Capture the cell that displays the provided text and extract its [X, Y] central coordinate. 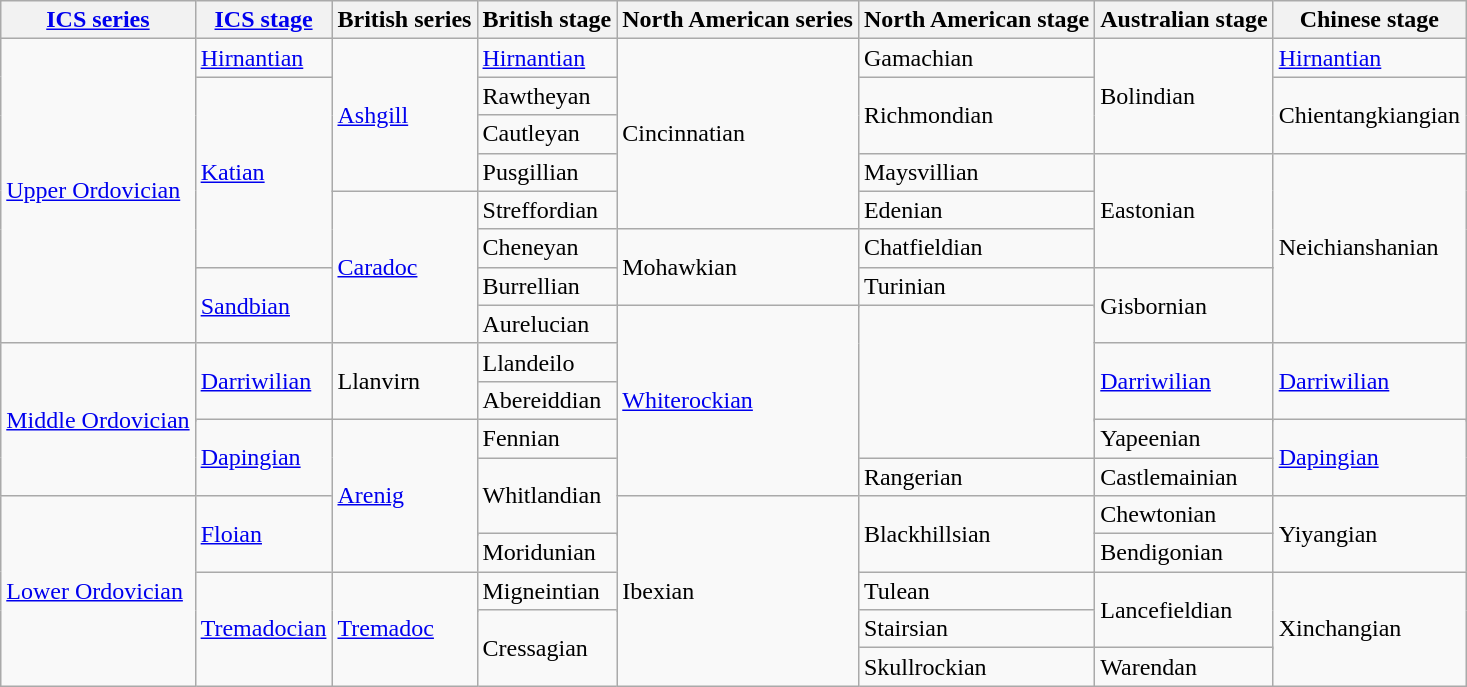
Moridunian [547, 553]
Yiyangian [1369, 534]
Migneintian [547, 591]
ICS stage [264, 20]
Whiterockian [738, 400]
Sandbian [264, 305]
Cheneyan [547, 248]
Ashgill [404, 115]
Floian [264, 534]
Chatfieldian [976, 248]
Rawtheyan [547, 96]
Whitlandian [547, 496]
Stairsian [976, 629]
Eastonian [1184, 210]
Blackhillsian [976, 534]
Castlemainian [1184, 477]
Yapeenian [1184, 438]
Tremadoc [404, 629]
Mohawkian [738, 267]
Neichianshanian [1369, 248]
Aurelucian [547, 324]
Abereiddian [547, 400]
North American stage [976, 20]
Gisbornian [1184, 305]
Katian [264, 172]
Cincinnatian [738, 134]
Burrellian [547, 286]
Australian stage [1184, 20]
North American series [738, 20]
ICS series [98, 20]
Skullrockian [976, 667]
Arenig [404, 495]
Bolindian [1184, 96]
Streffordian [547, 210]
Bendigonian [1184, 553]
Tremadocian [264, 629]
Warendan [1184, 667]
Maysvillian [976, 172]
Lower Ordovician [98, 591]
Xinchangian [1369, 629]
Richmondian [976, 115]
Cressagian [547, 648]
Rangerian [976, 477]
Fennian [547, 438]
Middle Ordovician [98, 419]
Tulean [976, 591]
Chientangkiangian [1369, 115]
Chewtonian [1184, 515]
Turinian [976, 286]
British series [404, 20]
Caradoc [404, 267]
British stage [547, 20]
Llandeilo [547, 362]
Chinese stage [1369, 20]
Cautleyan [547, 134]
Pusgillian [547, 172]
Lancefieldian [1184, 610]
Llanvirn [404, 381]
Upper Ordovician [98, 191]
Edenian [976, 210]
Ibexian [738, 591]
Gamachian [976, 58]
